Output the [x, y] coordinate of the center of the cell containing the given text.  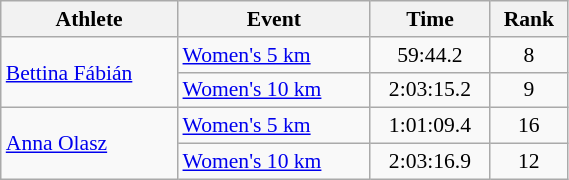
Anna Olasz [90, 144]
16 [529, 126]
Athlete [90, 19]
Rank [529, 19]
59:44.2 [430, 55]
12 [529, 162]
8 [529, 55]
Time [430, 19]
9 [529, 90]
1:01:09.4 [430, 126]
Event [274, 19]
Bettina Fábián [90, 72]
2:03:15.2 [430, 90]
2:03:16.9 [430, 162]
